Capture the cell that displays the provided text and extract its (x, y) central coordinate. 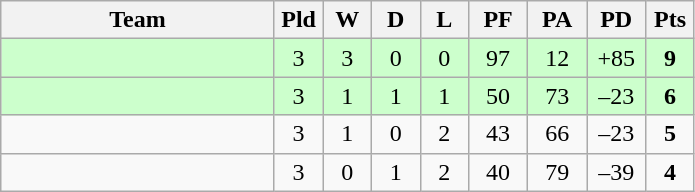
79 (558, 172)
73 (558, 96)
9 (670, 58)
PF (498, 20)
L (444, 20)
PD (616, 20)
4 (670, 172)
50 (498, 96)
66 (558, 134)
97 (498, 58)
W (348, 20)
12 (558, 58)
Pts (670, 20)
5 (670, 134)
PA (558, 20)
40 (498, 172)
43 (498, 134)
Pld (298, 20)
–39 (616, 172)
Team (138, 20)
6 (670, 96)
+85 (616, 58)
D (396, 20)
